For the text-containing cell, return its midpoint in (x, y) coordinate format. 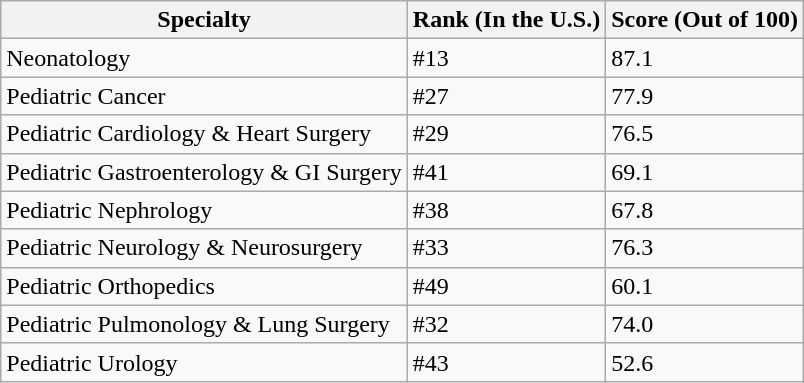
#33 (506, 248)
#43 (506, 362)
#13 (506, 58)
#49 (506, 286)
74.0 (705, 324)
#38 (506, 210)
Pediatric Orthopedics (204, 286)
Pediatric Nephrology (204, 210)
Pediatric Pulmonology & Lung Surgery (204, 324)
Pediatric Urology (204, 362)
Specialty (204, 20)
Neonatology (204, 58)
#32 (506, 324)
Pediatric Neurology & Neurosurgery (204, 248)
Pediatric Cardiology & Heart Surgery (204, 134)
87.1 (705, 58)
Score (Out of 100) (705, 20)
67.8 (705, 210)
Pediatric Cancer (204, 96)
60.1 (705, 286)
77.9 (705, 96)
52.6 (705, 362)
Pediatric Gastroenterology & GI Surgery (204, 172)
76.5 (705, 134)
69.1 (705, 172)
#29 (506, 134)
76.3 (705, 248)
#41 (506, 172)
#27 (506, 96)
Rank (In the U.S.) (506, 20)
